Detect which cell encompasses the target text, then output its (x, y) center coordinate. 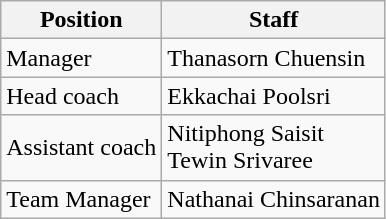
Thanasorn Chuensin (274, 58)
Manager (82, 58)
Position (82, 20)
Nathanai Chinsaranan (274, 199)
Nitiphong Saisit Tewin Srivaree (274, 148)
Assistant coach (82, 148)
Staff (274, 20)
Ekkachai Poolsri (274, 96)
Team Manager (82, 199)
Head coach (82, 96)
